Return [X, Y] of the center of cell containing provided text 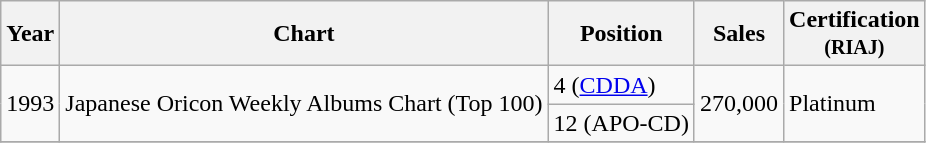
4 (CDDA) [621, 85]
Japanese Oricon Weekly Albums Chart (Top 100) [304, 104]
1993 [30, 104]
Certification(RIAJ) [855, 34]
Platinum [855, 104]
Year [30, 34]
270,000 [738, 104]
Sales [738, 34]
12 (APO-CD) [621, 123]
Chart [304, 34]
Position [621, 34]
